Return (x, y) of the center of cell containing provided text 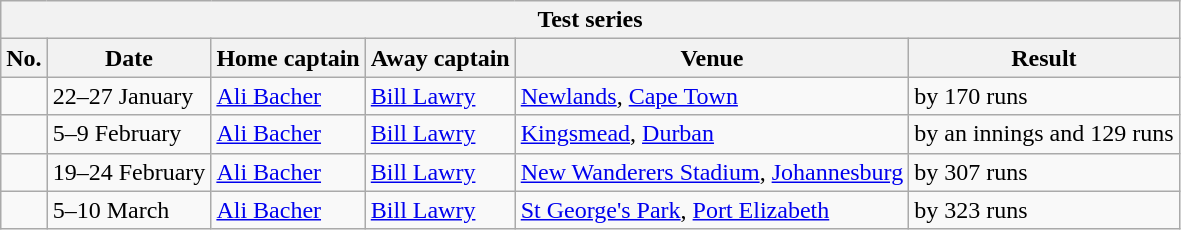
Kingsmead, Durban (712, 134)
Test series (590, 20)
New Wanderers Stadium, Johannesburg (712, 172)
No. (24, 58)
Newlands, Cape Town (712, 96)
19–24 February (129, 172)
Venue (712, 58)
by 307 runs (1044, 172)
Result (1044, 58)
Date (129, 58)
5–9 February (129, 134)
22–27 January (129, 96)
Away captain (440, 58)
by 323 runs (1044, 210)
St George's Park, Port Elizabeth (712, 210)
by 170 runs (1044, 96)
5–10 March (129, 210)
by an innings and 129 runs (1044, 134)
Home captain (288, 58)
